Scan for the cell matching the given text and deliver its (x, y) coordinate at center. 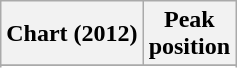
Peakposition (189, 34)
Chart (2012) (72, 34)
